Return the (x, y) coordinate for the center point of the cell that contains the specified text.  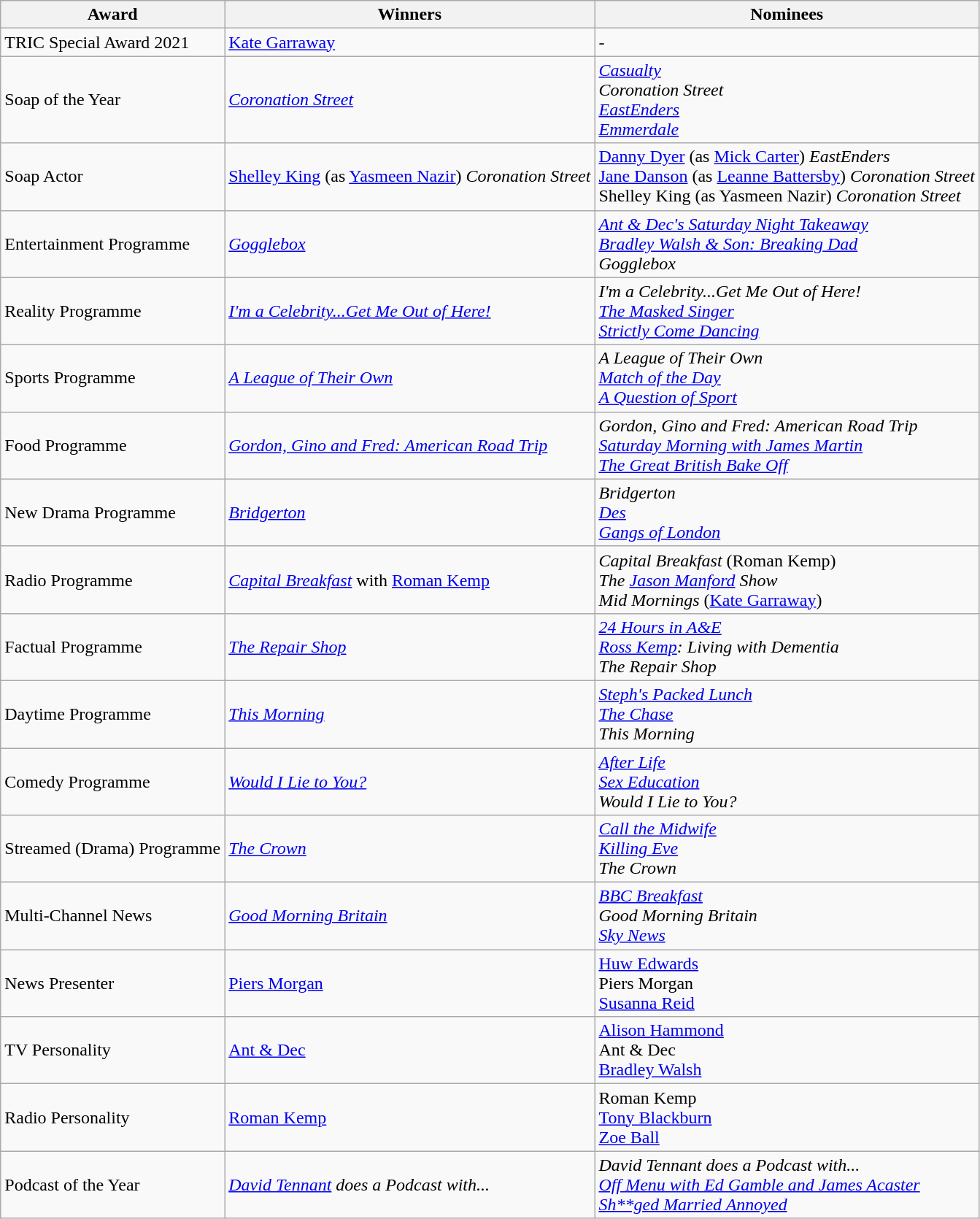
Soap of the Year (112, 99)
Soap Actor (112, 177)
David Tennant does a Podcast with... (410, 1185)
Huw Edwards Piers Morgan Susanna Reid (787, 983)
Gordon, Gino and Fred: American Road Trip Saturday Morning with James Martin The Great British Bake Off (787, 445)
Radio Personality (112, 1118)
Food Programme (112, 445)
Kate Garraway (410, 42)
The Repair Shop (410, 647)
Factual Programme (112, 647)
After Life Sex Education Would I Lie to You? (787, 781)
Winners (410, 15)
Casualty Coronation Street EastEnders Emmerdale (787, 99)
Bridgerton Des Gangs of London (787, 512)
Gogglebox (410, 244)
Danny Dyer (as Mick Carter) EastEndersJane Danson (as Leanne Battersby) Coronation Street Shelley King (as Yasmeen Nazir) Coronation Street (787, 177)
Entertainment Programme (112, 244)
I'm a Celebrity...Get Me Out of Here! (410, 311)
A League of Their Own (410, 378)
Steph's Packed Lunch The Chase This Morning (787, 714)
Good Morning Britain (410, 916)
David Tennant does a Podcast with... Off Menu with Ed Gamble and James Acaster Sh**ged Married Annoyed (787, 1185)
24 Hours in A&E Ross Kemp: Living with Dementia The Repair Shop (787, 647)
Coronation Street (410, 99)
Roman Kemp (410, 1118)
Podcast of the Year (112, 1185)
Comedy Programme (112, 781)
Would I Lie to You? (410, 781)
Daytime Programme (112, 714)
Sports Programme (112, 378)
A League of Their Own Match of the Day A Question of Sport (787, 378)
Reality Programme (112, 311)
Ant & Dec (410, 1050)
Roman Kemp Tony Blackburn Zoe Ball (787, 1118)
Radio Programme (112, 580)
I'm a Celebrity...Get Me Out of Here! The Masked Singer Strictly Come Dancing (787, 311)
Shelley King (as Yasmeen Nazir) Coronation Street (410, 177)
The Crown (410, 849)
Bridgerton (410, 512)
New Drama Programme (112, 512)
Gordon, Gino and Fred: American Road Trip (410, 445)
Multi-Channel News (112, 916)
- (787, 42)
Capital Breakfast (Roman Kemp) The Jason Manford Show Mid Mornings (Kate Garraway) (787, 580)
Capital Breakfast with Roman Kemp (410, 580)
This Morning (410, 714)
Award (112, 15)
Nominees (787, 15)
Ant & Dec's Saturday Night Takeaway Bradley Walsh & Son: Breaking Dad Gogglebox (787, 244)
News Presenter (112, 983)
TV Personality (112, 1050)
Piers Morgan (410, 983)
Call the Midwife Killing Eve The Crown (787, 849)
Streamed (Drama) Programme (112, 849)
BBC Breakfast Good Morning Britain Sky News (787, 916)
Alison Hammond Ant & Dec Bradley Walsh (787, 1050)
TRIC Special Award 2021 (112, 42)
